Return the (x, y) coordinate for the center point of the cell that contains the specified text.  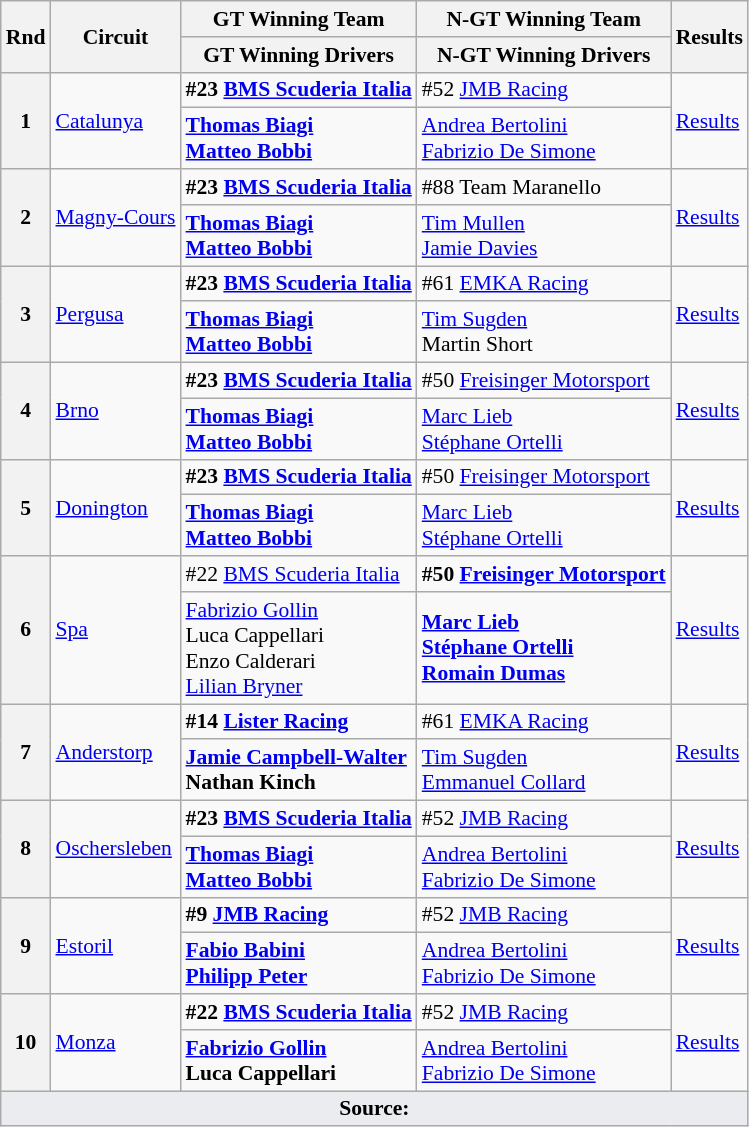
2 (26, 218)
GT Winning Drivers (299, 55)
#88 Team Maranello (544, 187)
Fabrizio Gollin Luca Cappellari Enzo Calderari Lilian Bryner (299, 648)
Rnd (26, 36)
5 (26, 508)
Jamie Campbell-Walter Nathan Kinch (299, 770)
Tim Mullen Jamie Davies (544, 236)
7 (26, 752)
6 (26, 630)
10 (26, 1042)
Magny-Cours (115, 218)
Estoril (115, 946)
Donington (115, 508)
3 (26, 314)
Fabio Babini Philipp Peter (299, 964)
Tim Sugden Martin Short (544, 332)
8 (26, 850)
GT Winning Team (299, 19)
Tim Sugden Emmanuel Collard (544, 770)
4 (26, 412)
1 (26, 120)
Anderstorp (115, 752)
Fabrizio Gollin Luca Cappellari (299, 1060)
Source: (374, 1109)
Brno (115, 412)
#14 Lister Racing (299, 722)
Pergusa (115, 314)
Oschersleben (115, 850)
Catalunya (115, 120)
Monza (115, 1042)
#9 JMB Racing (299, 915)
N-GT Winning Drivers (544, 55)
Circuit (115, 36)
Spa (115, 630)
Marc Lieb Stéphane Ortelli Romain Dumas (544, 648)
N-GT Winning Team (544, 19)
9 (26, 946)
